Extract the (X, Y) coordinate from the center of the cell holding the provided text.  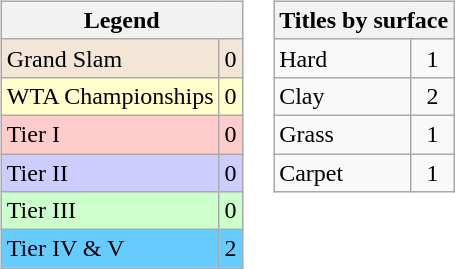
WTA Championships (110, 96)
Hard (343, 58)
Legend (122, 20)
Tier III (110, 211)
Clay (343, 96)
Carpet (343, 173)
Tier IV & V (110, 249)
Tier II (110, 173)
Grand Slam (110, 58)
Titles by surface (364, 20)
Tier I (110, 134)
Grass (343, 134)
